Return [x, y] of the center of cell containing provided text 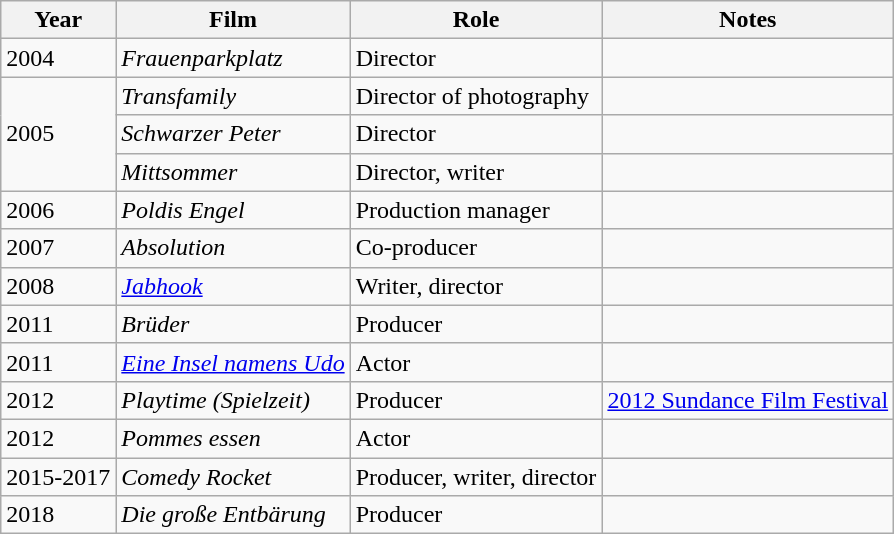
Transfamily [233, 96]
2004 [58, 58]
Absolution [233, 248]
2006 [58, 210]
Director, writer [476, 172]
2018 [58, 515]
Pommes essen [233, 438]
Co-producer [476, 248]
Director of photography [476, 96]
Producer, writer, director [476, 477]
Poldis Engel [233, 210]
Role [476, 20]
Brüder [233, 324]
2015-2017 [58, 477]
Playtime (Spielzeit) [233, 400]
Comedy Rocket [233, 477]
Mittsommer [233, 172]
2007 [58, 248]
Frauenparkplatz [233, 58]
Notes [748, 20]
Schwarzer Peter [233, 134]
2008 [58, 286]
Writer, director [476, 286]
Production manager [476, 210]
2012 Sundance Film Festival [748, 400]
Die große Entbärung [233, 515]
Year [58, 20]
2005 [58, 134]
Film [233, 20]
Eine Insel namens Udo [233, 362]
Jabhook [233, 286]
